Capture the cell that displays the provided text and extract its [x, y] central coordinate. 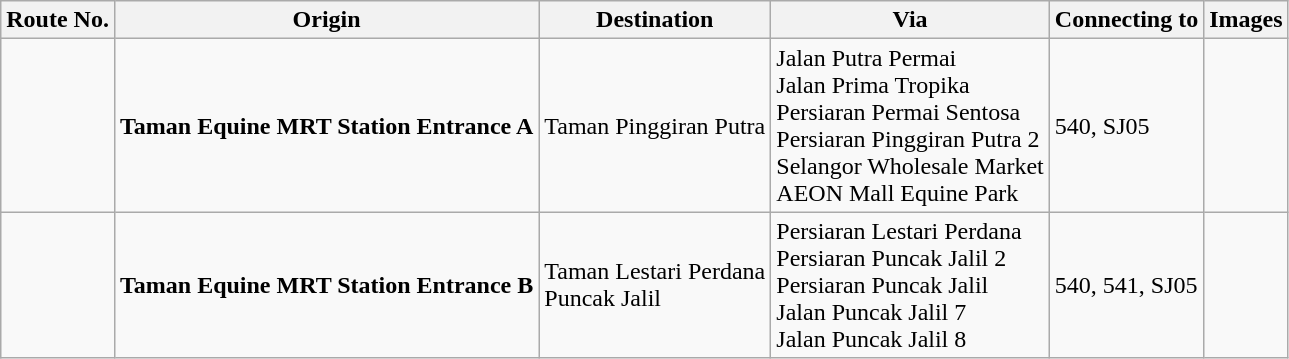
Jalan Putra PermaiJalan Prima TropikaPersiaran Permai SentosaPersiaran Pinggiran Putra 2Selangor Wholesale MarketAEON Mall Equine Park [910, 126]
540, SJ05 [1126, 126]
Taman Equine MRT Station Entrance A [326, 126]
540, 541, SJ05 [1126, 285]
Via [910, 20]
Taman Lestari PerdanaPuncak Jalil [655, 285]
Destination [655, 20]
Route No. [58, 20]
Taman Equine MRT Station Entrance B [326, 285]
Persiaran Lestari PerdanaPersiaran Puncak Jalil 2Persiaran Puncak JalilJalan Puncak Jalil 7Jalan Puncak Jalil 8 [910, 285]
Images [1246, 20]
Origin [326, 20]
Taman Pinggiran Putra [655, 126]
Connecting to [1126, 20]
